Find where the given text appears and provide that cell's center as [x, y] coordinate. 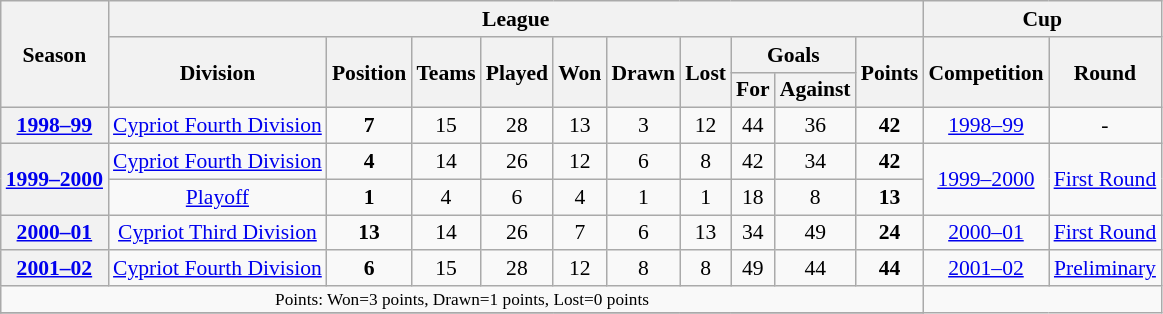
Competition [986, 72]
Played [517, 72]
18 [753, 197]
Position [369, 72]
Cypriot Third Division [218, 233]
Round [1106, 72]
Playoff [218, 197]
Goals [794, 55]
Cup [1042, 19]
- [1106, 126]
24 [890, 233]
3 [643, 126]
Season [54, 54]
Teams [446, 72]
36 [816, 126]
Preliminary [1106, 269]
League [516, 19]
For [753, 90]
Lost [706, 72]
Against [816, 90]
Won [580, 72]
Division [218, 72]
Points [890, 72]
Drawn [643, 72]
Points: Won=3 points, Drawn=1 points, Lost=0 points [462, 299]
